For the text-containing cell, return its midpoint in [x, y] coordinate format. 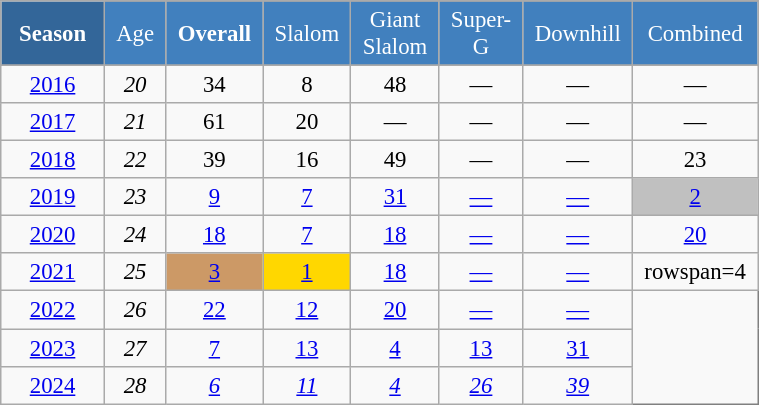
2020 [53, 235]
21 [135, 122]
27 [135, 348]
2017 [53, 122]
6 [214, 385]
25 [135, 273]
Combined [696, 34]
2023 [53, 348]
Season [53, 34]
Age [135, 34]
28 [135, 385]
Downhill [578, 34]
12 [307, 310]
Slalom [307, 34]
rowspan=4 [696, 273]
9 [214, 197]
61 [214, 122]
1 [307, 273]
16 [307, 160]
GiantSlalom [395, 34]
Overall [214, 34]
Super-G [481, 34]
2022 [53, 310]
49 [395, 160]
34 [214, 85]
48 [395, 85]
2016 [53, 85]
3 [214, 273]
2024 [53, 385]
2018 [53, 160]
2 [696, 197]
2021 [53, 273]
8 [307, 85]
11 [307, 385]
2019 [53, 197]
24 [135, 235]
